Find where the given text appears and provide that cell's center as [x, y] coordinate. 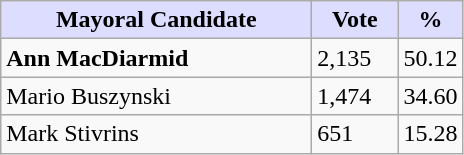
651 [355, 134]
1,474 [355, 96]
Vote [355, 20]
Mario Buszynski [156, 96]
2,135 [355, 58]
Mark Stivrins [156, 134]
Ann MacDiarmid [156, 58]
15.28 [430, 134]
34.60 [430, 96]
% [430, 20]
50.12 [430, 58]
Mayoral Candidate [156, 20]
